Search for the cell housing the specified text and yield its [x, y] center coordinate. 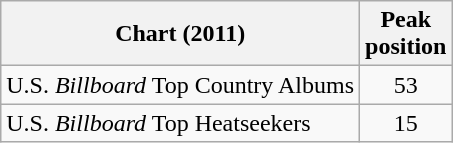
U.S. Billboard Top Heatseekers [180, 123]
53 [406, 85]
Chart (2011) [180, 34]
15 [406, 123]
Peakposition [406, 34]
U.S. Billboard Top Country Albums [180, 85]
